Scan for the cell matching the given text and deliver its [X, Y] coordinate at center. 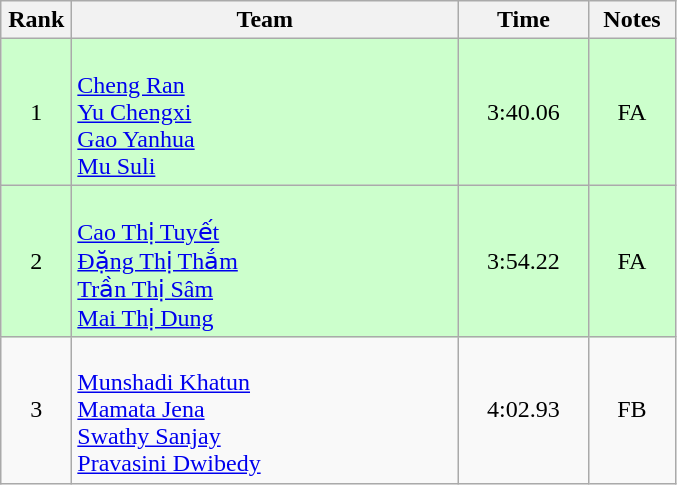
FB [632, 410]
Time [524, 20]
2 [36, 261]
Cheng RanYu ChengxiGao YanhuaMu Suli [265, 112]
3 [36, 410]
4:02.93 [524, 410]
Notes [632, 20]
Cao Thị TuyếtĐặng Thị ThắmTrần Thị SâmMai Thị Dung [265, 261]
3:54.22 [524, 261]
Munshadi KhatunMamata JenaSwathy SanjayPravasini Dwibedy [265, 410]
3:40.06 [524, 112]
Team [265, 20]
1 [36, 112]
Rank [36, 20]
